For the text-containing cell, return its midpoint in [X, Y] coordinate format. 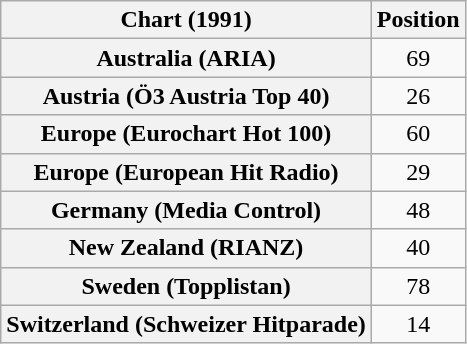
26 [418, 96]
48 [418, 210]
Germany (Media Control) [186, 210]
69 [418, 58]
New Zealand (RIANZ) [186, 248]
Position [418, 20]
Sweden (Topplistan) [186, 286]
Chart (1991) [186, 20]
40 [418, 248]
Australia (ARIA) [186, 58]
14 [418, 324]
Switzerland (Schweizer Hitparade) [186, 324]
60 [418, 134]
29 [418, 172]
Europe (Eurochart Hot 100) [186, 134]
Austria (Ö3 Austria Top 40) [186, 96]
Europe (European Hit Radio) [186, 172]
78 [418, 286]
